Determine the (X, Y) coordinate at the center of the cell enclosing the given text.  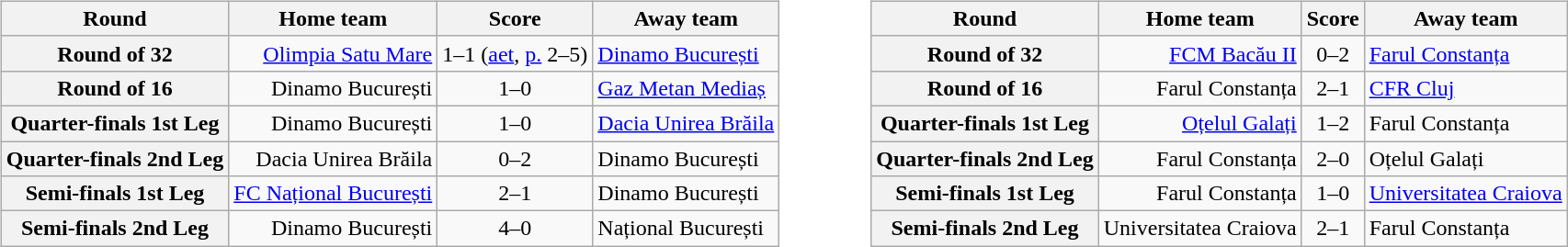
Olimpia Satu Mare (333, 53)
Gaz Metan Mediaș (686, 88)
1–2 (1333, 123)
CFR Cluj (1465, 88)
4–0 (515, 229)
1–1 (aet, p. 2–5) (515, 53)
2–0 (1333, 159)
FC Național București (333, 194)
FCM Bacău II (1200, 53)
Național București (686, 229)
